Find where the given text appears and provide that cell's center as [x, y] coordinate. 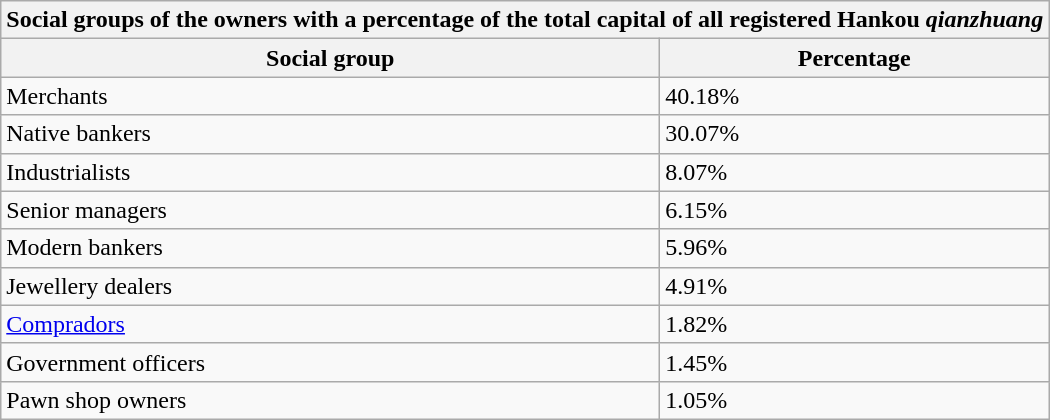
1.45% [854, 362]
Pawn shop owners [330, 400]
1.82% [854, 324]
Government officers [330, 362]
5.96% [854, 248]
1.05% [854, 400]
Social groups of the owners with a percentage of the total capital of all registered Hankou qianzhuang [525, 20]
Social group [330, 58]
Percentage [854, 58]
Merchants [330, 96]
40.18% [854, 96]
4.91% [854, 286]
Industrialists [330, 172]
30.07% [854, 134]
Compradors [330, 324]
Senior managers [330, 210]
8.07% [854, 172]
Modern bankers [330, 248]
6.15% [854, 210]
Jewellery dealers [330, 286]
Native bankers [330, 134]
